From the cell containing the given text, extract its center point as [x, y] coordinate. 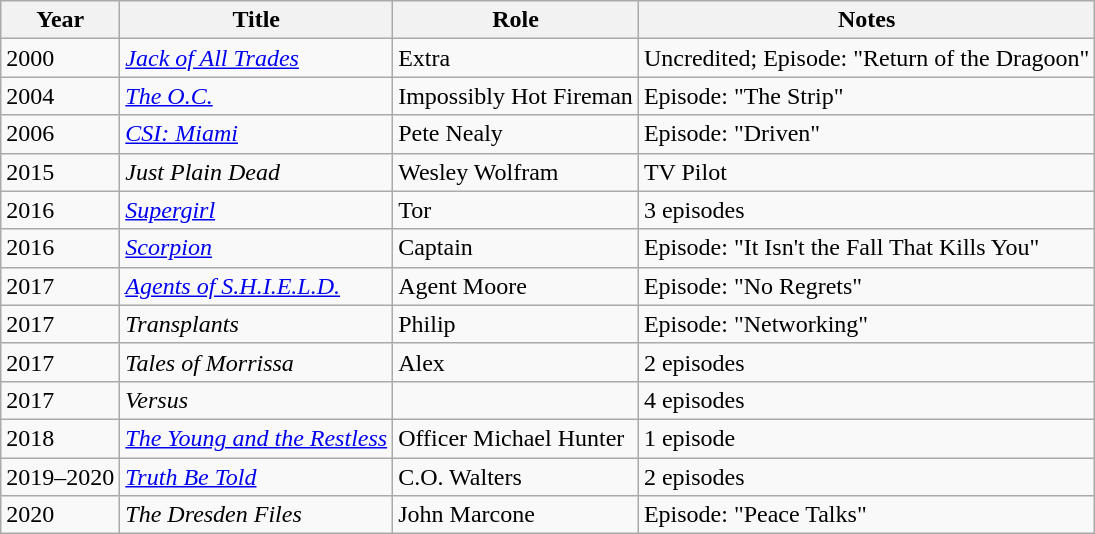
C.O. Walters [516, 477]
Agent Moore [516, 286]
Episode: "No Regrets" [866, 286]
Captain [516, 248]
Jack of All Trades [256, 58]
Supergirl [256, 210]
Role [516, 20]
CSI: Miami [256, 134]
Just Plain Dead [256, 172]
Episode: "Networking" [866, 324]
The Young and the Restless [256, 438]
Episode: "Driven" [866, 134]
Alex [516, 362]
2006 [60, 134]
The O.C. [256, 96]
Scorpion [256, 248]
2019–2020 [60, 477]
Truth Be Told [256, 477]
2000 [60, 58]
2018 [60, 438]
Notes [866, 20]
3 episodes [866, 210]
Wesley Wolfram [516, 172]
Uncredited; Episode: "Return of the Dragoon" [866, 58]
Episode: "Peace Talks" [866, 515]
Impossibly Hot Fireman [516, 96]
Transplants [256, 324]
Extra [516, 58]
Tor [516, 210]
2020 [60, 515]
John Marcone [516, 515]
The Dresden Files [256, 515]
Pete Nealy [516, 134]
2004 [60, 96]
TV Pilot [866, 172]
Episode: "The Strip" [866, 96]
Year [60, 20]
4 episodes [866, 400]
Officer Michael Hunter [516, 438]
Philip [516, 324]
Title [256, 20]
1 episode [866, 438]
Tales of Morrissa [256, 362]
Episode: "It Isn't the Fall That Kills You" [866, 248]
2015 [60, 172]
Agents of S.H.I.E.L.D. [256, 286]
Versus [256, 400]
